Provide the (x, y) coordinate of the cell's center where the given text is located.  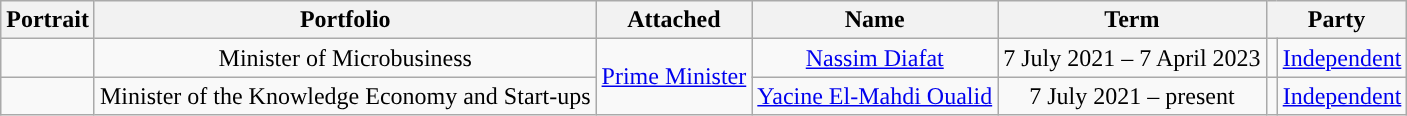
Term (1132, 20)
Name (875, 20)
7 July 2021 – present (1132, 96)
Attached (674, 20)
Nassim Diafat (875, 58)
Portfolio (345, 20)
Party (1336, 20)
Portrait (48, 20)
Yacine El-Mahdi Oualid (875, 96)
Prime Minister (674, 77)
Minister of Microbusiness (345, 58)
7 July 2021 – 7 April 2023 (1132, 58)
Minister of the Knowledge Economy and Start-ups (345, 96)
